Capture the cell that displays the provided text and extract its (X, Y) central coordinate. 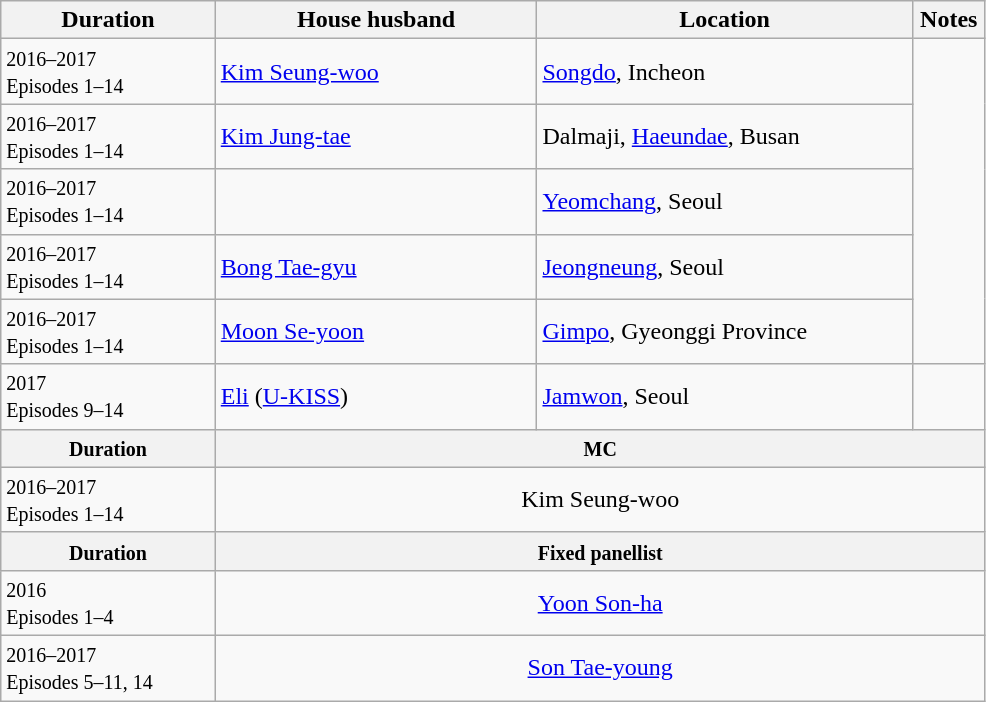
2016Episodes 1–4 (108, 602)
Dalmaji, Haeundae, Busan (724, 136)
Bong Tae-gyu (376, 266)
Jamwon, Seoul (724, 396)
MC (600, 448)
Moon Se-yoon (376, 332)
Kim Jung-tae (376, 136)
Eli (U-KISS) (376, 396)
Yoon Son-ha (600, 602)
Gimpo, Gyeonggi Province (724, 332)
Son Tae-young (600, 668)
Songdo, Incheon (724, 72)
Location (724, 20)
Fixed panellist (600, 551)
Notes (948, 20)
2016–2017Episodes 5–11, 14 (108, 668)
Yeomchang, Seoul (724, 202)
House husband (376, 20)
2017Episodes 9–14 (108, 396)
Jeongneung, Seoul (724, 266)
